From the cell containing the given text, extract its center point as [X, Y] coordinate. 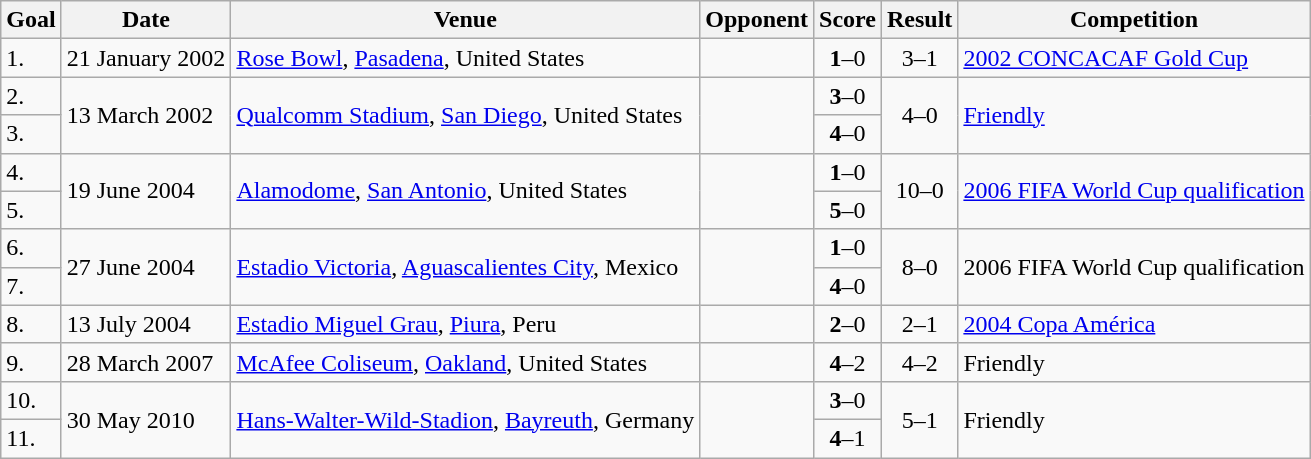
10. [31, 400]
5–0 [848, 210]
Hans-Walter-Wild-Stadion, Bayreuth, Germany [466, 419]
7. [31, 286]
5–1 [919, 419]
Estadio Victoria, Aguascalientes City, Mexico [466, 267]
4. [31, 172]
Goal [31, 20]
13 March 2002 [146, 115]
Rose Bowl, Pasadena, United States [466, 58]
30 May 2010 [146, 419]
8–0 [919, 267]
Competition [1134, 20]
28 March 2007 [146, 362]
Date [146, 20]
6. [31, 248]
Estadio Miguel Grau, Piura, Peru [466, 324]
1. [31, 58]
13 July 2004 [146, 324]
9. [31, 362]
Qualcomm Stadium, San Diego, United States [466, 115]
27 June 2004 [146, 267]
2002 CONCACAF Gold Cup [1134, 58]
Venue [466, 20]
19 June 2004 [146, 191]
Alamodome, San Antonio, United States [466, 191]
Score [848, 20]
21 January 2002 [146, 58]
2. [31, 96]
Result [919, 20]
11. [31, 438]
2–1 [919, 324]
8. [31, 324]
3. [31, 134]
4–1 [848, 438]
2–0 [848, 324]
10–0 [919, 191]
3–1 [919, 58]
Opponent [757, 20]
2004 Copa América [1134, 324]
5. [31, 210]
McAfee Coliseum, Oakland, United States [466, 362]
